Search for the cell housing the specified text and yield its [x, y] center coordinate. 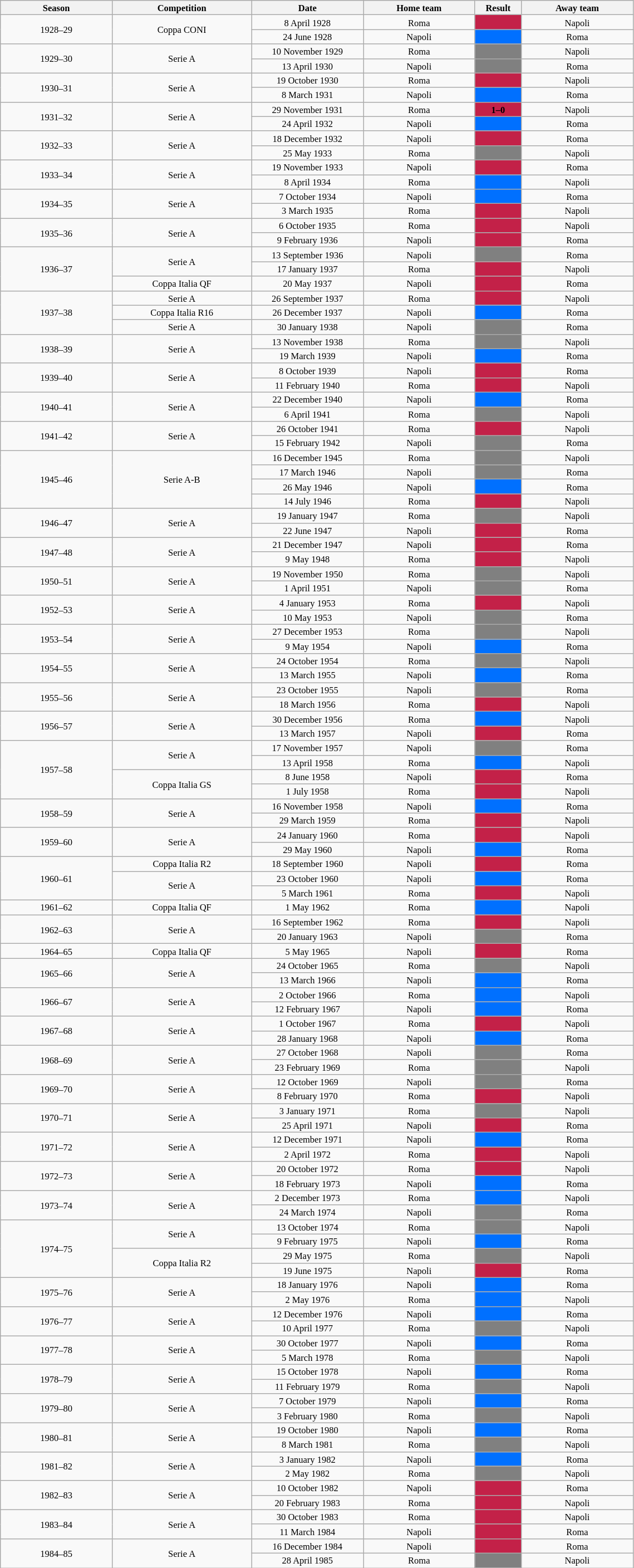
10 November 1929 [307, 51]
1946–47 [57, 523]
19 November 1950 [307, 574]
13 March 1957 [307, 733]
1 July 1958 [307, 791]
29 March 1959 [307, 820]
22 June 1947 [307, 530]
1967–68 [57, 1031]
5 March 1961 [307, 893]
21 December 1947 [307, 545]
1958–59 [57, 813]
29 May 1960 [307, 849]
13 April 1930 [307, 66]
23 October 1955 [307, 690]
Coppa CONI [181, 30]
17 March 1946 [307, 472]
1 April 1951 [307, 588]
20 January 1963 [307, 937]
5 March 1978 [307, 1358]
1952–53 [57, 610]
13 March 1955 [307, 675]
1954–55 [57, 668]
14 July 1946 [307, 501]
1947–48 [57, 552]
16 November 1958 [307, 806]
8 October 1939 [307, 370]
7 October 1934 [307, 197]
18 December 1932 [307, 138]
1 May 1962 [307, 908]
13 April 1958 [307, 762]
5 May 1965 [307, 951]
1966–67 [57, 1002]
18 March 1956 [307, 704]
7 October 1979 [307, 1401]
1972–73 [57, 1176]
30 January 1938 [307, 327]
1928–29 [57, 30]
13 March 1966 [307, 980]
28 January 1968 [307, 1038]
22 December 1940 [307, 399]
1930–31 [57, 87]
23 October 1960 [307, 878]
12 October 1969 [307, 1081]
Coppa Italia GS [181, 784]
1970–71 [57, 1118]
8 April 1928 [307, 22]
18 February 1973 [307, 1183]
9 February 1975 [307, 1241]
1968–69 [57, 1060]
16 December 1984 [307, 1546]
1960–61 [57, 878]
2 May 1982 [307, 1473]
1975–76 [57, 1292]
19 June 1975 [307, 1270]
19 March 1939 [307, 356]
1977–78 [57, 1350]
30 December 1956 [307, 719]
26 May 1946 [307, 487]
1974–75 [57, 1248]
1961–62 [57, 908]
28 April 1985 [307, 1560]
19 October 1980 [307, 1430]
1964–65 [57, 951]
12 December 1976 [307, 1314]
23 February 1969 [307, 1067]
16 September 1962 [307, 922]
2 October 1966 [307, 994]
24 April 1932 [307, 124]
8 April 1934 [307, 182]
1931–32 [57, 116]
1 October 1967 [307, 1023]
Away team [578, 8]
17 January 1937 [307, 269]
10 October 1982 [307, 1488]
26 December 1937 [307, 312]
30 October 1983 [307, 1517]
2 May 1976 [307, 1299]
1971–72 [57, 1147]
1984–85 [57, 1553]
1955–56 [57, 697]
1965–66 [57, 973]
9 May 1948 [307, 559]
Season [57, 8]
1934–35 [57, 204]
1962–63 [57, 929]
1937–38 [57, 312]
8 March 1931 [307, 95]
19 October 1930 [307, 80]
1983–84 [57, 1524]
11 March 1984 [307, 1531]
11 February 1979 [307, 1386]
18 January 1976 [307, 1285]
29 May 1975 [307, 1256]
18 September 1960 [307, 864]
17 November 1957 [307, 748]
13 November 1938 [307, 341]
1973–74 [57, 1205]
10 April 1977 [307, 1328]
Coppa Italia R16 [181, 312]
24 January 1960 [307, 835]
1932–33 [57, 145]
8 February 1970 [307, 1096]
3 January 1971 [307, 1111]
20 October 1972 [307, 1169]
26 September 1937 [307, 298]
25 May 1933 [307, 153]
13 September 1936 [307, 254]
Competition [181, 8]
27 October 1968 [307, 1052]
1980–81 [57, 1437]
16 December 1945 [307, 458]
13 October 1974 [307, 1227]
12 December 1971 [307, 1140]
19 November 1933 [307, 167]
30 October 1977 [307, 1342]
Date [307, 8]
6 April 1941 [307, 414]
8 June 1958 [307, 777]
3 January 1982 [307, 1459]
Result [498, 8]
1938–39 [57, 349]
1941–42 [57, 436]
1935–36 [57, 233]
8 March 1981 [307, 1444]
1936–37 [57, 269]
1976–77 [57, 1321]
1978–79 [57, 1379]
1945–46 [57, 479]
9 May 1954 [307, 646]
9 February 1936 [307, 240]
24 October 1954 [307, 661]
27 December 1953 [307, 631]
1940–41 [57, 406]
19 January 1947 [307, 516]
1939–40 [57, 378]
1969–70 [57, 1089]
20 May 1937 [307, 283]
1982–83 [57, 1495]
24 March 1974 [307, 1212]
1–0 [498, 109]
1959–60 [57, 842]
4 January 1953 [307, 602]
Serie A-B [181, 479]
26 October 1941 [307, 429]
1957–58 [57, 770]
11 February 1940 [307, 385]
2 December 1973 [307, 1198]
2 April 1972 [307, 1154]
12 February 1967 [307, 1009]
3 February 1980 [307, 1415]
1929–30 [57, 58]
29 November 1931 [307, 109]
1956–57 [57, 726]
15 February 1942 [307, 443]
6 October 1935 [307, 226]
3 March 1935 [307, 211]
1981–82 [57, 1466]
24 October 1965 [307, 966]
20 February 1983 [307, 1502]
1979–80 [57, 1408]
1933–34 [57, 174]
25 April 1971 [307, 1125]
1953–54 [57, 639]
15 October 1978 [307, 1372]
Home team [420, 8]
1950–51 [57, 581]
24 June 1928 [307, 37]
10 May 1953 [307, 617]
